Provide the (x, y) coordinate of the cell's center where the given text is located.  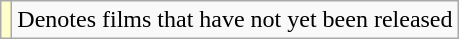
Denotes films that have not yet been released (235, 20)
